Output the (X, Y) coordinate of the center of the cell containing the given text.  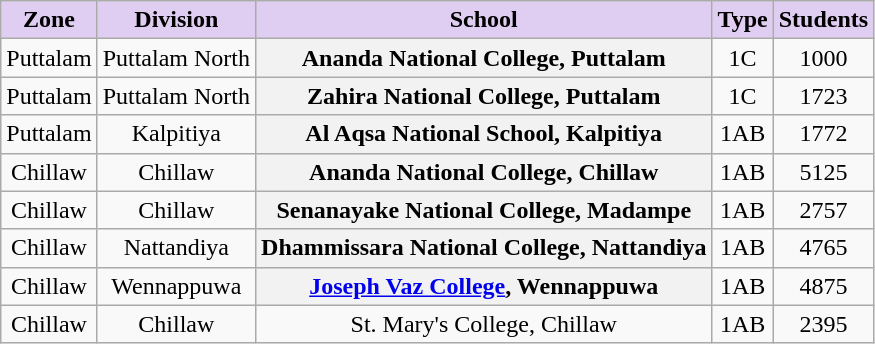
Wennappuwa (176, 286)
Students (823, 20)
St. Mary's College, Chillaw (484, 324)
Division (176, 20)
1772 (823, 134)
Zone (49, 20)
Ananda National College, Chillaw (484, 172)
School (484, 20)
1723 (823, 96)
Al Aqsa National School, Kalpitiya (484, 134)
Dhammissara National College, Nattandiya (484, 248)
Senanayake National College, Madampe (484, 210)
Joseph Vaz College, Wennappuwa (484, 286)
Zahira National College, Puttalam (484, 96)
1000 (823, 58)
Type (742, 20)
2395 (823, 324)
Ananda National College, Puttalam (484, 58)
Nattandiya (176, 248)
Kalpitiya (176, 134)
4765 (823, 248)
5125 (823, 172)
4875 (823, 286)
2757 (823, 210)
